Capture the cell that displays the provided text and extract its (X, Y) central coordinate. 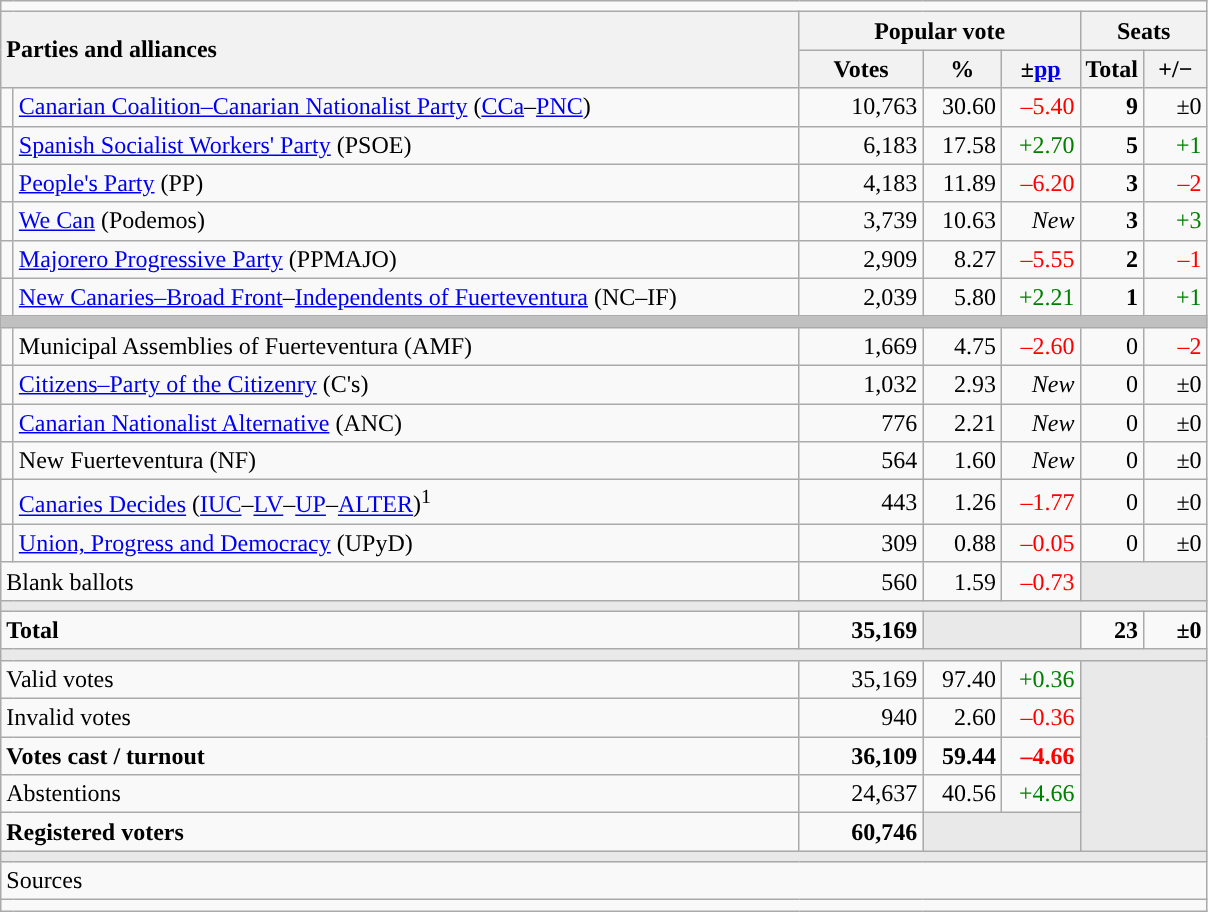
560 (861, 581)
Votes cast / turnout (400, 756)
2,039 (861, 297)
People's Party (PP) (406, 183)
10.63 (962, 221)
Canarian Nationalist Alternative (ANC) (406, 423)
+/− (1176, 69)
Canarian Coalition–Canarian Nationalist Party (CCa–PNC) (406, 107)
±pp (1040, 69)
Sources (604, 881)
2 (1112, 259)
Seats (1144, 31)
We Can (Podemos) (406, 221)
2.60 (962, 718)
–1.77 (1040, 502)
443 (861, 502)
Majorero Progressive Party (PPMAJO) (406, 259)
30.60 (962, 107)
36,109 (861, 756)
Blank ballots (400, 581)
–0.36 (1040, 718)
–5.55 (1040, 259)
1.59 (962, 581)
Abstentions (400, 794)
–6.20 (1040, 183)
6,183 (861, 145)
10,763 (861, 107)
23 (1112, 630)
4,183 (861, 183)
Invalid votes (400, 718)
–0.05 (1040, 543)
Canaries Decides (IUC–LV–UP–ALTER)1 (406, 502)
3,739 (861, 221)
Popular vote (940, 31)
1,032 (861, 384)
New Fuerteventura (NF) (406, 461)
–2.60 (1040, 346)
2,909 (861, 259)
60,746 (861, 832)
2.21 (962, 423)
Municipal Assemblies of Fuerteventura (AMF) (406, 346)
59.44 (962, 756)
1.26 (962, 502)
5 (1112, 145)
Union, Progress and Democracy (UPyD) (406, 543)
564 (861, 461)
40.56 (962, 794)
5.80 (962, 297)
+0.36 (1040, 679)
4.75 (962, 346)
Votes (861, 69)
776 (861, 423)
Spanish Socialist Workers' Party (PSOE) (406, 145)
+3 (1176, 221)
24,637 (861, 794)
Valid votes (400, 679)
0.88 (962, 543)
–5.40 (1040, 107)
+2.21 (1040, 297)
–1 (1176, 259)
97.40 (962, 679)
8.27 (962, 259)
309 (861, 543)
–4.66 (1040, 756)
1.60 (962, 461)
Parties and alliances (400, 50)
–0.73 (1040, 581)
9 (1112, 107)
1 (1112, 297)
11.89 (962, 183)
+4.66 (1040, 794)
Registered voters (400, 832)
17.58 (962, 145)
+2.70 (1040, 145)
Citizens–Party of the Citizenry (C's) (406, 384)
940 (861, 718)
% (962, 69)
1,669 (861, 346)
New Canaries–Broad Front–Independents of Fuerteventura (NC–IF) (406, 297)
2.93 (962, 384)
